Find where the given text appears and provide that cell's center as [x, y] coordinate. 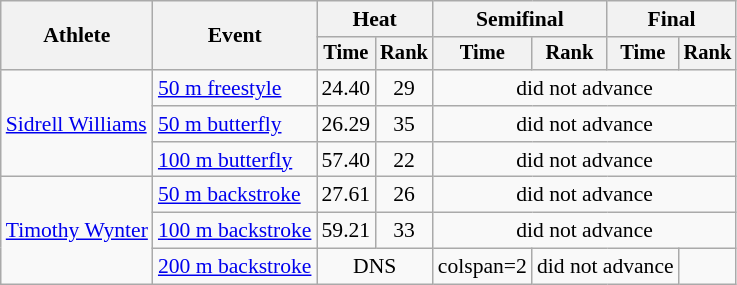
100 m butterfly [235, 160]
57.40 [346, 160]
Semifinal [520, 19]
33 [404, 231]
Sidrell Williams [77, 124]
colspan=2 [482, 267]
59.21 [346, 231]
Event [235, 36]
Timothy Wynter [77, 230]
29 [404, 88]
50 m backstroke [235, 195]
26 [404, 195]
35 [404, 124]
DNS [374, 267]
200 m backstroke [235, 267]
27.61 [346, 195]
26.29 [346, 124]
24.40 [346, 88]
100 m backstroke [235, 231]
Final [672, 19]
Heat [374, 19]
50 m freestyle [235, 88]
50 m butterfly [235, 124]
22 [404, 160]
Athlete [77, 36]
